Return the [x, y] coordinate for the center point of the cell that contains the specified text.  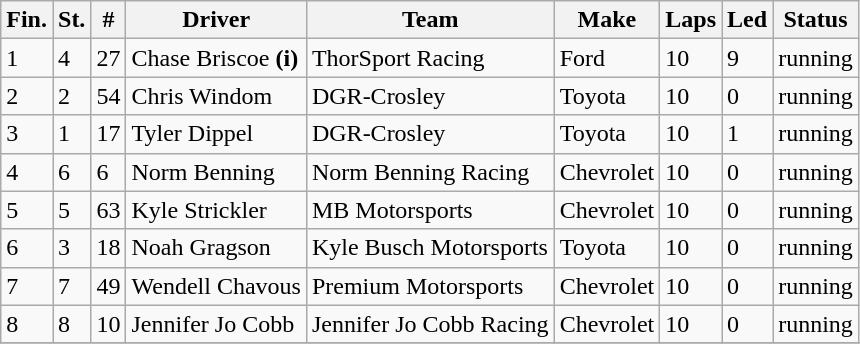
18 [108, 248]
Status [816, 20]
St. [71, 20]
# [108, 20]
Norm Benning Racing [430, 172]
Chase Briscoe (i) [216, 58]
Chris Windom [216, 96]
17 [108, 134]
Kyle Strickler [216, 210]
Led [748, 20]
49 [108, 286]
MB Motorsports [430, 210]
Ford [607, 58]
Fin. [27, 20]
ThorSport Racing [430, 58]
Norm Benning [216, 172]
9 [748, 58]
63 [108, 210]
Driver [216, 20]
Team [430, 20]
Make [607, 20]
27 [108, 58]
Wendell Chavous [216, 286]
Noah Gragson [216, 248]
Laps [691, 20]
Jennifer Jo Cobb [216, 324]
Tyler Dippel [216, 134]
Jennifer Jo Cobb Racing [430, 324]
Kyle Busch Motorsports [430, 248]
54 [108, 96]
Premium Motorsports [430, 286]
